Find where the given text appears and provide that cell's center as (x, y) coordinate. 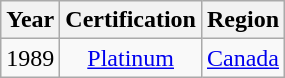
Canada (242, 58)
Year (30, 20)
1989 (30, 58)
Region (242, 20)
Platinum (131, 58)
Certification (131, 20)
